For the text-containing cell, return its midpoint in (x, y) coordinate format. 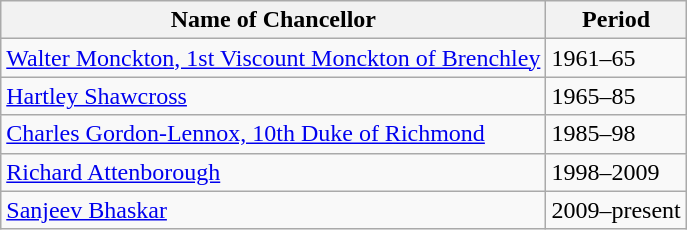
1965–85 (616, 96)
Walter Monckton, 1st Viscount Monckton of Brenchley (274, 58)
1985–98 (616, 134)
1998–2009 (616, 172)
Name of Chancellor (274, 20)
Hartley Shawcross (274, 96)
Richard Attenborough (274, 172)
Sanjeev Bhaskar (274, 210)
Charles Gordon-Lennox, 10th Duke of Richmond (274, 134)
Period (616, 20)
2009–present (616, 210)
1961–65 (616, 58)
